Find where the given text appears and provide that cell's center as [x, y] coordinate. 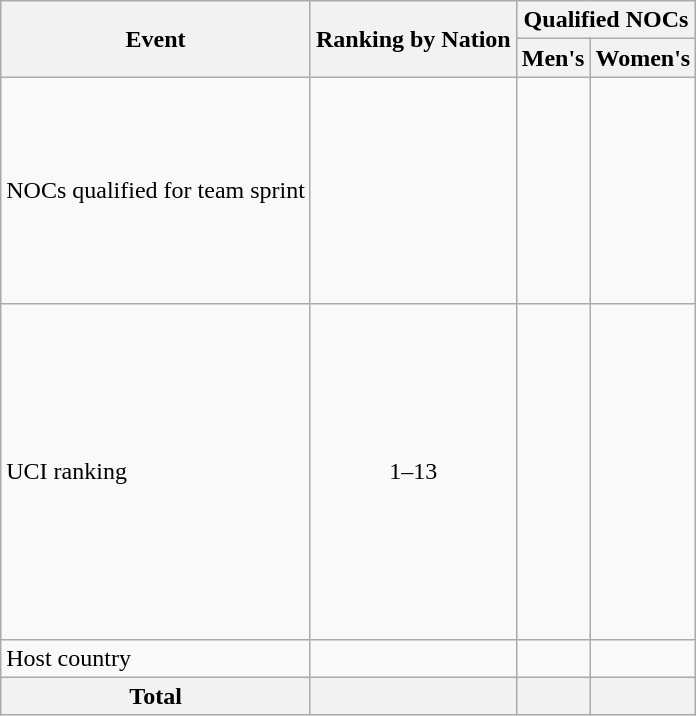
Ranking by Nation [413, 39]
Event [156, 39]
Men's [553, 58]
UCI ranking [156, 472]
Host country [156, 658]
Qualified NOCs [606, 20]
Total [156, 696]
Women's [643, 58]
NOCs qualified for team sprint [156, 190]
1–13 [413, 472]
